Search for the cell housing the specified text and yield its (X, Y) center coordinate. 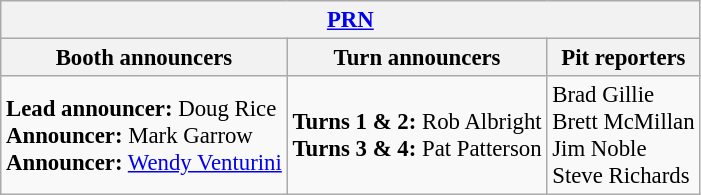
Pit reporters (624, 58)
Turns 1 & 2: Rob AlbrightTurns 3 & 4: Pat Patterson (417, 136)
Lead announcer: Doug RiceAnnouncer: Mark GarrowAnnouncer: Wendy Venturini (144, 136)
PRN (350, 20)
Booth announcers (144, 58)
Brad GillieBrett McMillanJim NobleSteve Richards (624, 136)
Turn announcers (417, 58)
